Detect which cell encompasses the target text, then output its (x, y) center coordinate. 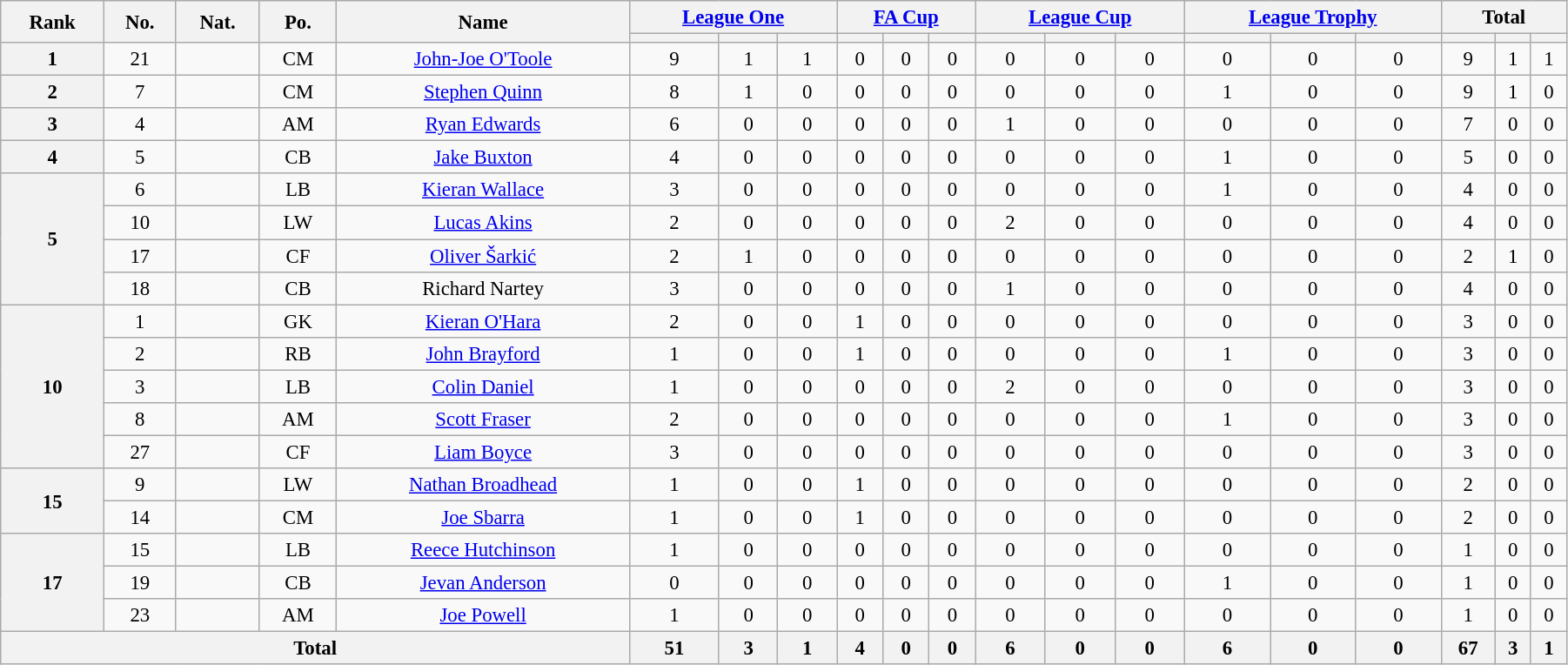
Colin Daniel (484, 386)
Scott Fraser (484, 420)
Oliver Šarkić (484, 256)
Stephen Quinn (484, 92)
Kieran Wallace (484, 191)
23 (140, 615)
Richard Nartey (484, 288)
Rank (52, 22)
League Trophy (1312, 17)
Lucas Akins (484, 223)
Nat. (218, 22)
27 (140, 452)
RB (298, 353)
Jake Buxton (484, 158)
GK (298, 321)
21 (140, 59)
Joe Powell (484, 615)
No. (140, 22)
Kieran O'Hara (484, 321)
14 (140, 517)
18 (140, 288)
League Cup (1080, 17)
Ryan Edwards (484, 124)
John Brayford (484, 353)
FA Cup (907, 17)
Nathan Broadhead (484, 485)
Liam Boyce (484, 452)
Reece Hutchinson (484, 550)
Po. (298, 22)
19 (140, 583)
67 (1468, 648)
51 (675, 648)
Joe Sbarra (484, 517)
Jevan Anderson (484, 583)
Name (484, 22)
John-Joe O'Toole (484, 59)
League One (734, 17)
